Capture the cell that displays the provided text and extract its [X, Y] central coordinate. 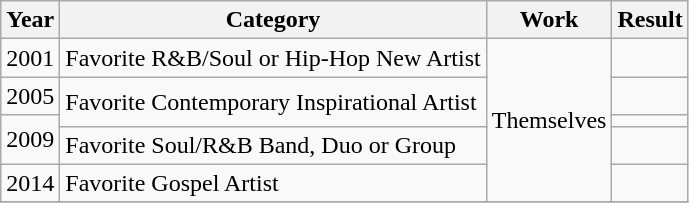
2009 [30, 140]
Favorite Gospel Artist [273, 183]
Work [549, 20]
Favorite R&B/Soul or Hip-Hop New Artist [273, 58]
Year [30, 20]
Themselves [549, 120]
Favorite Soul/R&B Band, Duo or Group [273, 145]
2001 [30, 58]
Category [273, 20]
2014 [30, 183]
Result [650, 20]
Favorite Contemporary Inspirational Artist [273, 102]
2005 [30, 96]
